Find where the given text appears and provide that cell's center as (x, y) coordinate. 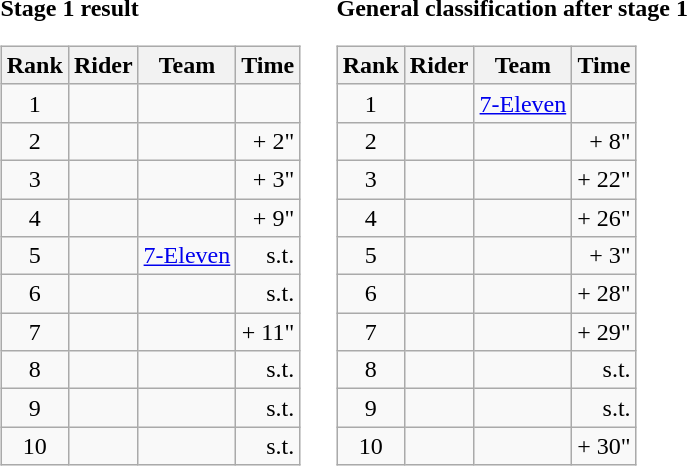
+ 9" (268, 217)
+ 22" (604, 179)
+ 26" (604, 217)
+ 8" (604, 141)
+ 11" (268, 332)
+ 29" (604, 332)
+ 30" (604, 446)
+ 2" (268, 141)
+ 28" (604, 294)
